Extract the [X, Y] coordinate from the center of the cell holding the provided text.  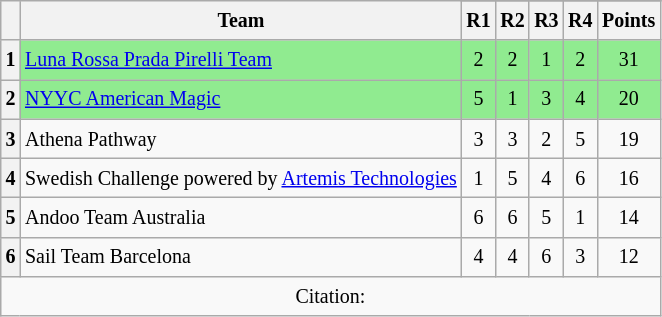
Luna Rossa Prada Pirelli Team [240, 60]
14 [628, 218]
Sail Team Barcelona [240, 258]
20 [628, 100]
R1 [479, 20]
R3 [546, 20]
NYYC American Magic [240, 100]
31 [628, 60]
Athena Pathway [240, 138]
Citation: [330, 296]
16 [628, 178]
Andoo Team Australia [240, 218]
R4 [580, 20]
Swedish Challenge powered by Artemis Technologies [240, 178]
Points [628, 20]
12 [628, 258]
Team [240, 20]
R2 [512, 20]
19 [628, 138]
